Capture the cell that displays the provided text and extract its (X, Y) central coordinate. 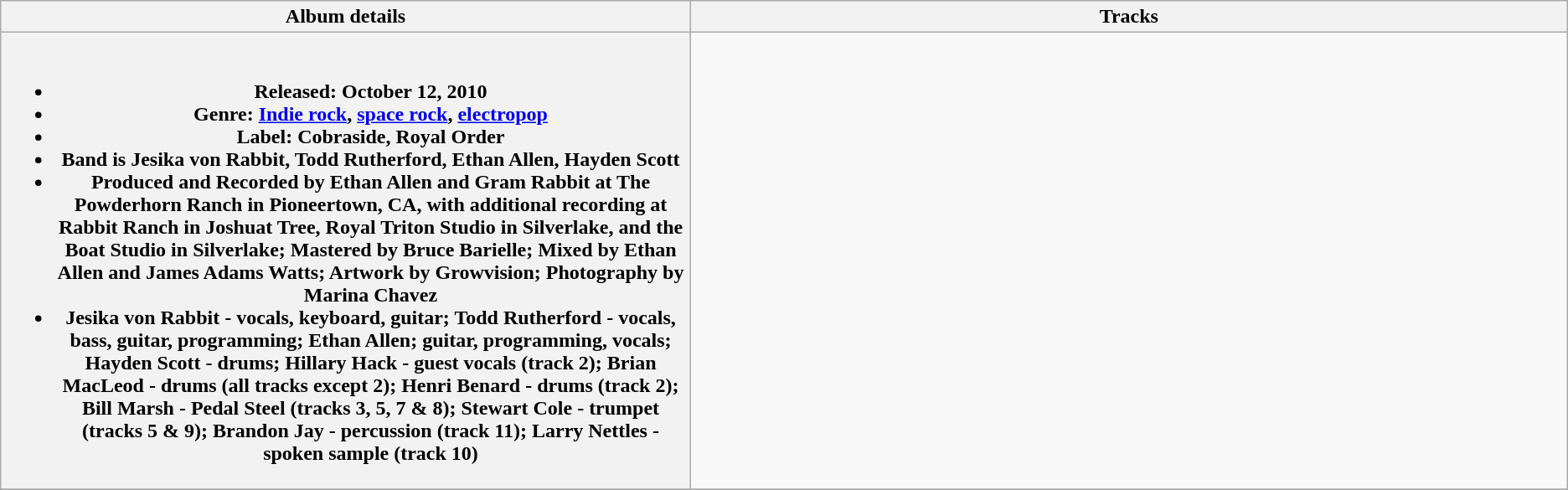
Album details (346, 17)
Tracks (1129, 17)
